Pinpoint the cell where the given text exists, returning its (x, y) midpoint coordinate. 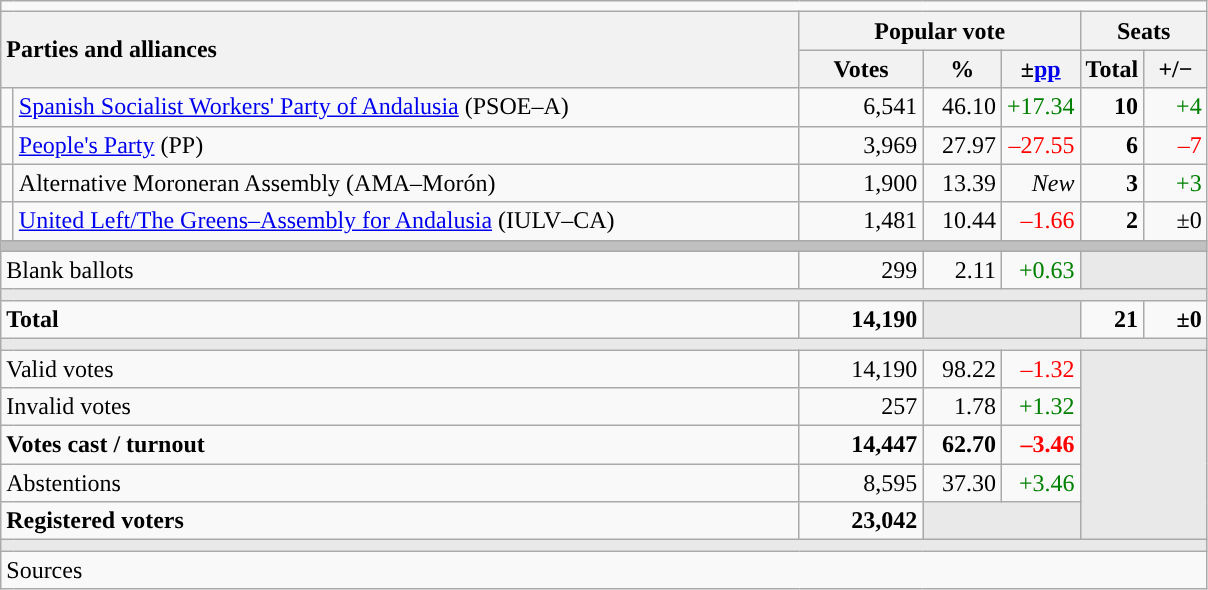
–3.46 (1040, 445)
+0.63 (1040, 270)
Votes cast / turnout (400, 445)
+3.46 (1040, 483)
3 (1112, 183)
–7 (1176, 145)
6 (1112, 145)
Blank ballots (400, 270)
New (1040, 183)
10 (1112, 107)
Votes (861, 69)
1,900 (861, 183)
+4 (1176, 107)
–27.55 (1040, 145)
Sources (604, 570)
Valid votes (400, 369)
6,541 (861, 107)
13.39 (962, 183)
23,042 (861, 521)
Alternative Moroneran Assembly (AMA–Morón) (406, 183)
United Left/The Greens–Assembly for Andalusia (IULV–CA) (406, 221)
–1.66 (1040, 221)
2 (1112, 221)
+/− (1176, 69)
37.30 (962, 483)
8,595 (861, 483)
21 (1112, 319)
Registered voters (400, 521)
+17.34 (1040, 107)
Seats (1144, 31)
14,447 (861, 445)
299 (861, 270)
1,481 (861, 221)
2.11 (962, 270)
Invalid votes (400, 407)
Popular vote (940, 31)
Abstentions (400, 483)
Spanish Socialist Workers' Party of Andalusia (PSOE–A) (406, 107)
Parties and alliances (400, 50)
27.97 (962, 145)
257 (861, 407)
3,969 (861, 145)
1.78 (962, 407)
+1.32 (1040, 407)
46.10 (962, 107)
±pp (1040, 69)
98.22 (962, 369)
People's Party (PP) (406, 145)
% (962, 69)
+3 (1176, 183)
–1.32 (1040, 369)
10.44 (962, 221)
62.70 (962, 445)
